For the text-containing cell, return its midpoint in [x, y] coordinate format. 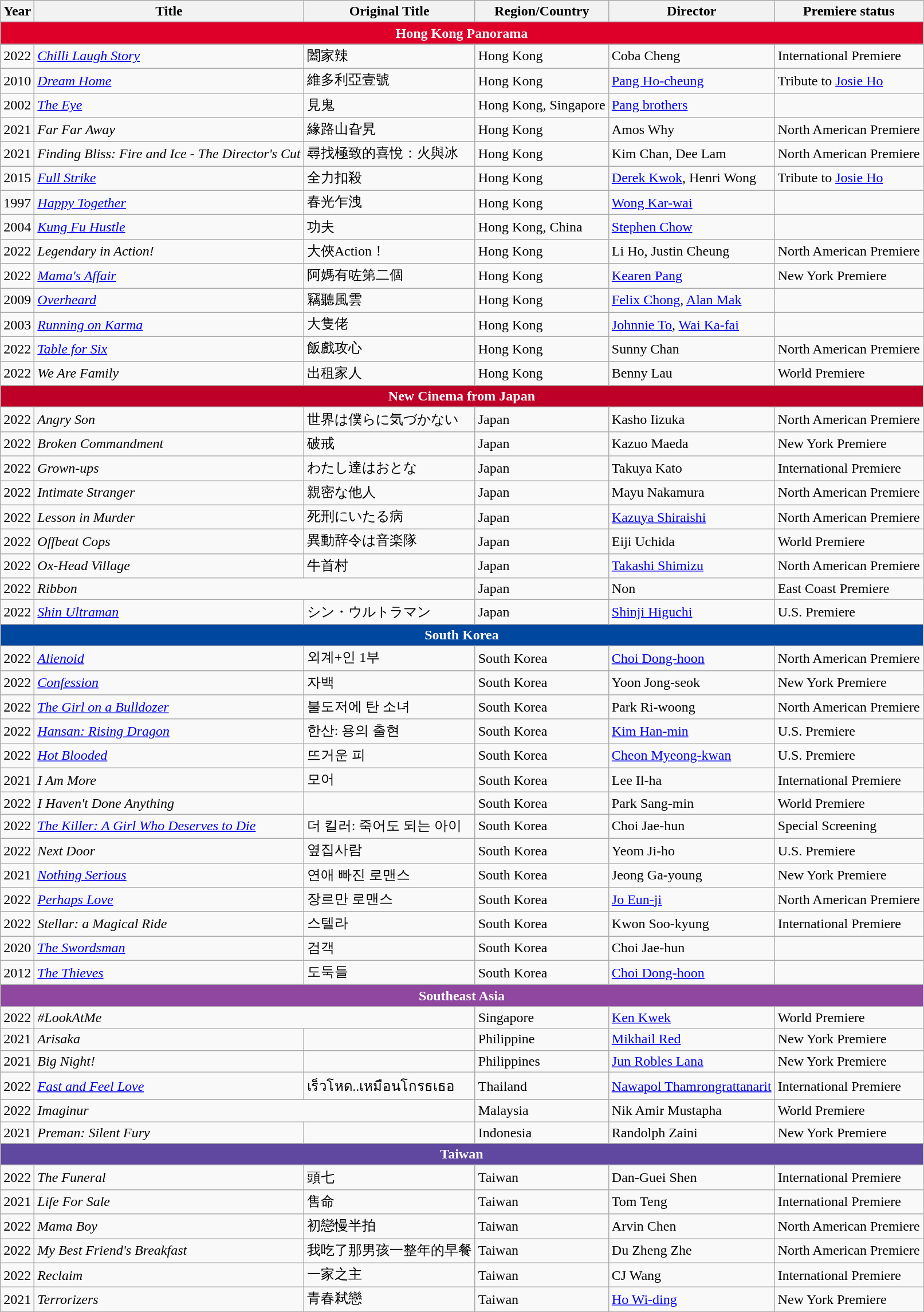
Southeast Asia [462, 996]
Jo Eun-ji [691, 899]
Kasho Iizuka [691, 419]
Non [691, 589]
Stephen Chow [691, 227]
Philippine [542, 1039]
Region/Country [542, 11]
모어 [390, 780]
Offbeat Cops [169, 542]
2004 [17, 227]
一家之主 [390, 1275]
竊聽風雲 [390, 300]
2002 [17, 105]
Mikhail Red [691, 1039]
Confession [169, 683]
わたし達はおとな [390, 469]
Cheon Myeong-kwan [691, 756]
외계+인 1부 [390, 658]
Original Title [390, 11]
Lee Il-ha [691, 780]
Tom Teng [691, 1202]
Thailand [542, 1086]
死刑にいたる病 [390, 517]
Sunny Chan [691, 349]
シン・ウルトラマン [390, 612]
Coba Cheng [691, 56]
牛首村 [390, 566]
全力扣殺 [390, 179]
CJ Wang [691, 1275]
Hong Kong Panorama [462, 33]
We Are Family [169, 374]
Title [169, 11]
大俠Action！ [390, 251]
Derek Kwok, Henri Wong [691, 179]
Next Door [169, 850]
Alienoid [169, 658]
Hong Kong, Singapore [542, 105]
闔家辣 [390, 56]
初戀慢半拍 [390, 1226]
Wong Kar-wai [691, 203]
Terrorizers [169, 1299]
2015 [17, 179]
維多利亞壹號 [390, 80]
Life For Sale [169, 1202]
Kearen Pang [691, 276]
I Am More [169, 780]
The Eye [169, 105]
Lesson in Murder [169, 517]
Reclaim [169, 1275]
Stellar: a Magical Ride [169, 924]
Hansan: Rising Dragon [169, 731]
Du Zheng Zhe [691, 1251]
Big Night! [169, 1061]
青春弒戀 [390, 1299]
The Swordsman [169, 949]
뜨거운 피 [390, 756]
春光乍洩 [390, 203]
Kazuo Maeda [691, 443]
Hong Kong, China [542, 227]
Felix Chong, Alan Mak [691, 300]
阿媽有咗第二個 [390, 276]
자백 [390, 683]
New Cinema from Japan [462, 396]
The Thieves [169, 973]
East Coast Premiere [849, 589]
Year [17, 11]
異動辞令は音楽隊 [390, 542]
Jun Robles Lana [691, 1061]
#LookAtMe [254, 1018]
2003 [17, 324]
Fast and Feel Love [169, 1086]
Director [691, 11]
The Girl on a Bulldozer [169, 707]
緣路山旮旯 [390, 129]
Nik Amir Mustapha [691, 1111]
도둑들 [390, 973]
검객 [390, 949]
Kim Chan, Dee Lam [691, 154]
Park Sang-min [691, 803]
飯戲攻心 [390, 349]
Overheard [169, 300]
Dan-Guei Shen [691, 1178]
見鬼 [390, 105]
Dream Home [169, 80]
大隻佬 [390, 324]
Amos Why [691, 129]
Benny Lau [691, 374]
장르만 로맨스 [390, 899]
Mama's Affair [169, 276]
한산: 용의 출현 [390, 731]
더 킬러: 죽어도 되는 아이 [390, 826]
연애 빠진 로맨스 [390, 875]
2009 [17, 300]
售命 [390, 1202]
Mama Boy [169, 1226]
Kim Han-min [691, 731]
2010 [17, 80]
Angry Son [169, 419]
Pang brothers [691, 105]
The Killer: A Girl Who Deserves to Die [169, 826]
世界は僕らに気づかない [390, 419]
The Funeral [169, 1178]
Arisaka [169, 1039]
Hot Blooded [169, 756]
出租家人 [390, 374]
Jeong Ga-young [691, 875]
My Best Friend's Breakfast [169, 1251]
Li Ho, Justin Cheung [691, 251]
頭七 [390, 1178]
Philippines [542, 1061]
Mayu Nakamura [691, 493]
我吃了那男孩一整年的早餐 [390, 1251]
Yeom Ji-ho [691, 850]
เร็วโหด..เหมือนโกรธเธอ [390, 1086]
Intimate Stranger [169, 493]
Nawapol Thamrongrattanarit [691, 1086]
Randolph Zaini [691, 1133]
Kazuya Shiraishi [691, 517]
불도저에 탄 소녀 [390, 707]
Table for Six [169, 349]
Eiji Uchida [691, 542]
Indonesia [542, 1133]
親密な他人 [390, 493]
Takuya Kato [691, 469]
Takashi Shimizu [691, 566]
Nothing Serious [169, 875]
스텔라 [390, 924]
Ho Wi-ding [691, 1299]
Arvin Chen [691, 1226]
2020 [17, 949]
Park Ri-woong [691, 707]
Finding Bliss: Fire and Ice - The Director's Cut [169, 154]
Shinji Higuchi [691, 612]
2012 [17, 973]
I Haven't Done Anything [169, 803]
Happy Together [169, 203]
破戒 [390, 443]
Malaysia [542, 1111]
Imaginur [254, 1111]
옆집사람 [390, 850]
Ox-Head Village [169, 566]
Special Screening [849, 826]
Far Far Away [169, 129]
Ken Kwek [691, 1018]
Pang Ho-cheung [691, 80]
Perhaps Love [169, 899]
1997 [17, 203]
Kung Fu Hustle [169, 227]
Broken Commandment [169, 443]
Yoon Jong-seok [691, 683]
Chilli Laugh Story [169, 56]
Kwon Soo-kyung [691, 924]
Grown-ups [169, 469]
Johnnie To, Wai Ka-fai [691, 324]
Ribbon [254, 589]
Preman: Silent Fury [169, 1133]
Legendary in Action! [169, 251]
尋找極致的喜悅：火與冰 [390, 154]
Running on Karma [169, 324]
Premiere status [849, 11]
Shin Ultraman [169, 612]
Singapore [542, 1018]
功夫 [390, 227]
Full Strike [169, 179]
